Capture the cell that displays the provided text and extract its (x, y) central coordinate. 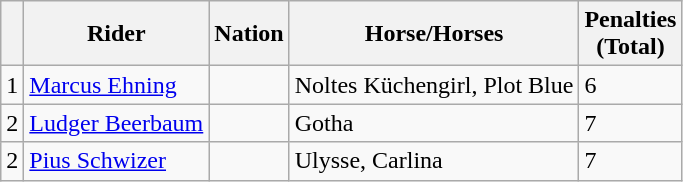
Ulysse, Carlina (434, 161)
Nation (249, 34)
Gotha (434, 123)
Rider (116, 34)
1 (12, 85)
6 (630, 85)
Ludger Beerbaum (116, 123)
Penalties(Total) (630, 34)
Noltes Küchengirl, Plot Blue (434, 85)
Horse/Horses (434, 34)
Marcus Ehning (116, 85)
Pius Schwizer (116, 161)
